Find where the given text appears and provide that cell's center as [x, y] coordinate. 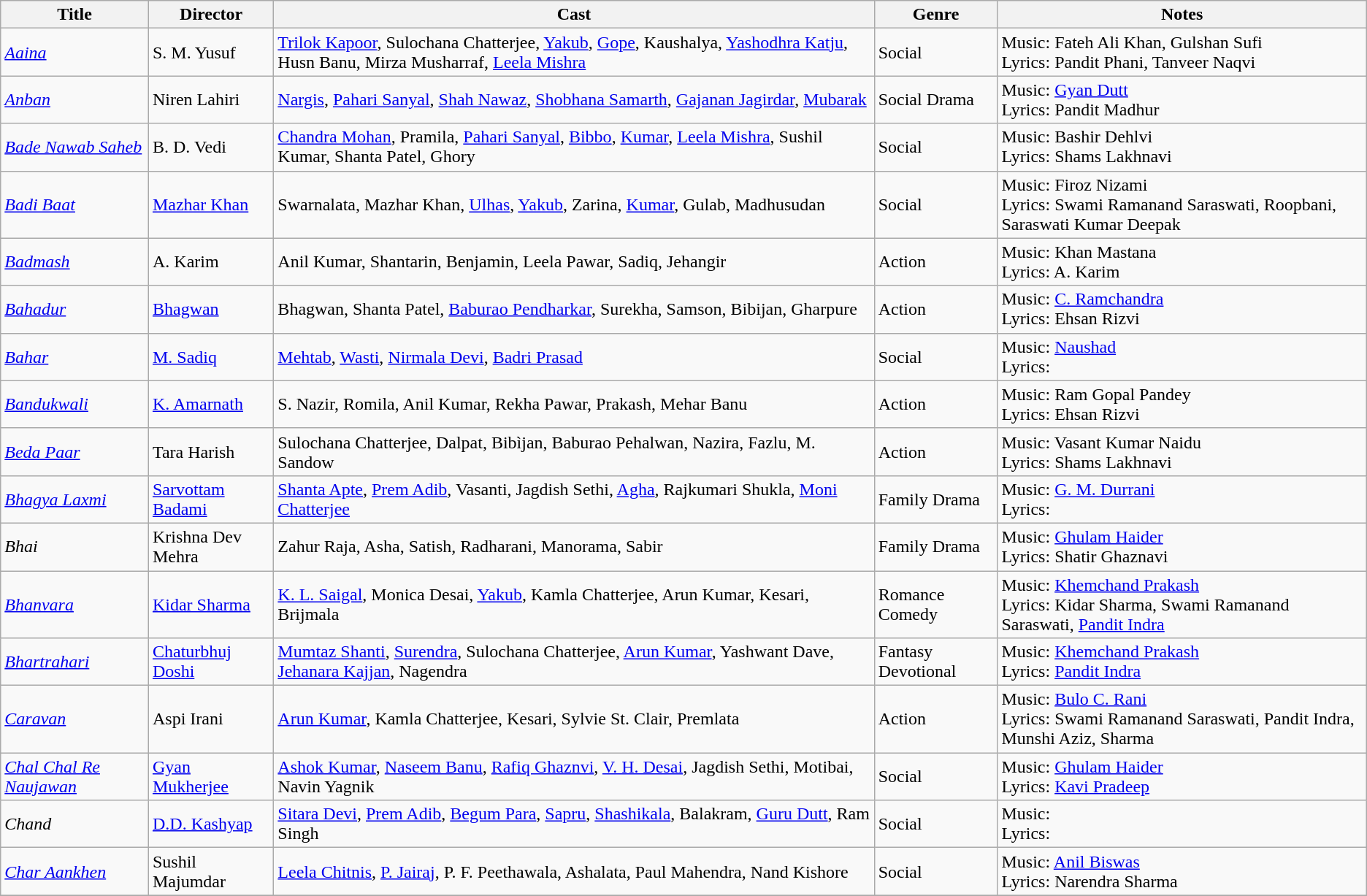
A. Karim [210, 261]
Romance Comedy [936, 605]
Aspi Irani [210, 719]
Trilok Kapoor, Sulochana Chatterjee, Yakub, Gope, Kaushalya, Yashodhra Katju, Husn Banu, Mirza Musharraf, Leela Mishra [574, 53]
Fantasy Devotional [936, 662]
Badi Baat [74, 204]
Music: Anil BiswasLyrics: Narendra Sharma [1182, 872]
K. Amarnath [210, 405]
Music: C. RamchandraLyrics: Ehsan Rizvi [1182, 310]
Shanta Apte, Prem Adib, Vasanti, Jagdish Sethi, Agha, Rajkumari Shukla, Moni Chatterjee [574, 499]
Music: G. M. DurraniLyrics: [1182, 499]
Leela Chitnis, P. Jairaj, P. F. Peethawala, Ashalata, Paul Mahendra, Nand Kishore [574, 872]
Music: Gyan DuttLyrics: Pandit Madhur [1182, 99]
Bahar [74, 356]
Zahur Raja, Asha, Satish, Radharani, Manorama, Sabir [574, 546]
Bhagya Laxmi [74, 499]
Sarvottam Badami [210, 499]
Music: Lyrics: [1182, 824]
Nargis, Pahari Sanyal, Shah Nawaz, Shobhana Samarth, Gajanan Jagirdar, Mubarak [574, 99]
Anil Kumar, Shantarin, Benjamin, Leela Pawar, Sadiq, Jehangir [574, 261]
Chand [74, 824]
K. L. Saigal, Monica Desai, Yakub, Kamla Chatterjee, Arun Kumar, Kesari, Brijmala [574, 605]
Sitara Devi, Prem Adib, Begum Para, Sapru, Shashikala, Balakram, Guru Dutt, Ram Singh [574, 824]
Mumtaz Shanti, Surendra, Sulochana Chatterjee, Arun Kumar, Yashwant Dave, Jehanara Kajjan, Nagendra [574, 662]
S. Nazir, Romila, Anil Kumar, Rekha Pawar, Prakash, Mehar Banu [574, 405]
Gyan Mukherjee [210, 777]
B. D. Vedi [210, 148]
Caravan [74, 719]
Music: Bashir DehlviLyrics: Shams Lakhnavi [1182, 148]
Social Drama [936, 99]
Chaturbhuj Doshi [210, 662]
Genre [936, 15]
Badmash [74, 261]
Music: Ram Gopal PandeyLyrics: Ehsan Rizvi [1182, 405]
Anban [74, 99]
Music: Firoz NizamiLyrics: Swami Ramanand Saraswati, Roopbani, Saraswati Kumar Deepak [1182, 204]
Krishna Dev Mehra [210, 546]
Title [74, 15]
Kidar Sharma [210, 605]
Director [210, 15]
Aaina [74, 53]
Beda Paar [74, 451]
Tara Harish [210, 451]
Mehtab, Wasti, Nirmala Devi, Badri Prasad [574, 356]
Bade Nawab Saheb [74, 148]
Char Aankhen [74, 872]
Cast [574, 15]
Music: NaushadLyrics: [1182, 356]
Music: Vasant Kumar NaiduLyrics: Shams Lakhnavi [1182, 451]
Music: Khemchand PrakashLyrics: Kidar Sharma, Swami Ramanand Saraswati, Pandit Indra [1182, 605]
Music: Bulo C. RaniLyrics: Swami Ramanand Saraswati, Pandit Indra, Munshi Aziz, Sharma [1182, 719]
Notes [1182, 15]
Bhai [74, 546]
Ashok Kumar, Naseem Banu, Rafiq Ghaznvi, V. H. Desai, Jagdish Sethi, Motibai, Navin Yagnik [574, 777]
Bahadur [74, 310]
Sulochana Chatterjee, Dalpat, Bibìjan, Baburao Pehalwan, Nazira, Fazlu, M. Sandow [574, 451]
Mazhar Khan [210, 204]
Bhagwan, Shanta Patel, Baburao Pendharkar, Surekha, Samson, Bibijan, Gharpure [574, 310]
S. M. Yusuf [210, 53]
Music: Khan MastanaLyrics: A. Karim [1182, 261]
Sushil Majumdar [210, 872]
Arun Kumar, Kamla Chatterjee, Kesari, Sylvie St. Clair, Premlata [574, 719]
Swarnalata, Mazhar Khan, Ulhas, Yakub, Zarina, Kumar, Gulab, Madhusudan [574, 204]
Music: Ghulam HaiderLyrics: Kavi Pradeep [1182, 777]
Bhagwan [210, 310]
M. Sadiq [210, 356]
Niren Lahiri [210, 99]
Bhartrahari [74, 662]
Bhanvara [74, 605]
Music: Fateh Ali Khan, Gulshan SufiLyrics: Pandit Phani, Tanveer Naqvi [1182, 53]
Music: Khemchand PrakashLyrics: Pandit Indra [1182, 662]
Music: Ghulam HaiderLyrics: Shatir Ghaznavi [1182, 546]
Chandra Mohan, Pramila, Pahari Sanyal, Bibbo, Kumar, Leela Mishra, Sushil Kumar, Shanta Patel, Ghory [574, 148]
Chal Chal Re Naujawan [74, 777]
Bandukwali [74, 405]
D.D. Kashyap [210, 824]
